Locate the cell with the specified text and output its [x, y] center coordinate. 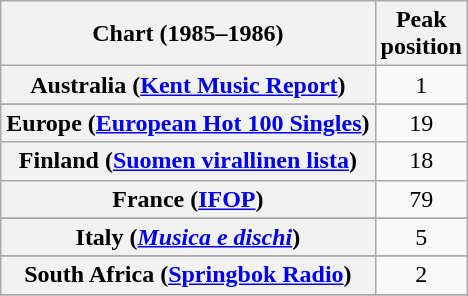
Italy (Musica e dischi) [188, 237]
Finland (Suomen virallinen lista) [188, 161]
5 [421, 237]
1 [421, 85]
South Africa (Springbok Radio) [188, 275]
Peakposition [421, 34]
79 [421, 199]
France (IFOP) [188, 199]
Australia (Kent Music Report) [188, 85]
2 [421, 275]
Chart (1985–1986) [188, 34]
Europe (European Hot 100 Singles) [188, 123]
19 [421, 123]
18 [421, 161]
